From the cell containing the given text, extract its center point as (X, Y) coordinate. 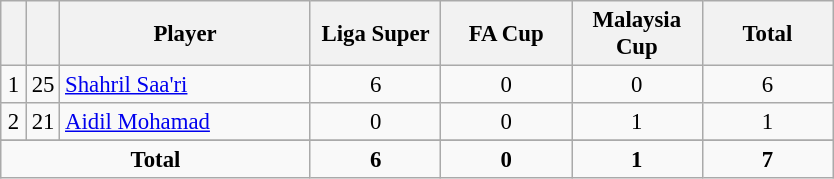
Malaysia Cup (638, 34)
Liga Super (376, 34)
Aidil Mohamad (186, 122)
Shahril Saa'ri (186, 85)
2 (14, 122)
FA Cup (506, 34)
Player (186, 34)
25 (42, 85)
21 (42, 122)
7 (768, 160)
